Locate the cell with the specified text and output its (x, y) center coordinate. 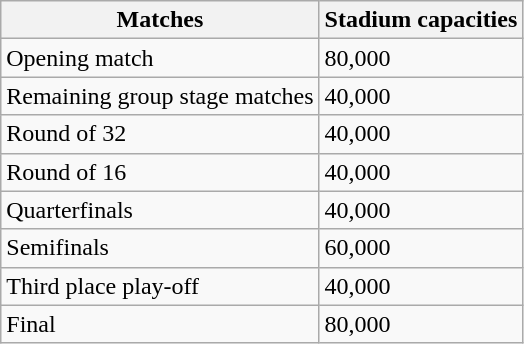
Round of 32 (160, 134)
Quarterfinals (160, 210)
Final (160, 324)
Matches (160, 20)
Remaining group stage matches (160, 96)
Stadium capacities (421, 20)
Third place play-off (160, 286)
60,000 (421, 248)
Semifinals (160, 248)
Opening match (160, 58)
Round of 16 (160, 172)
